For the text-containing cell, return its midpoint in [x, y] coordinate format. 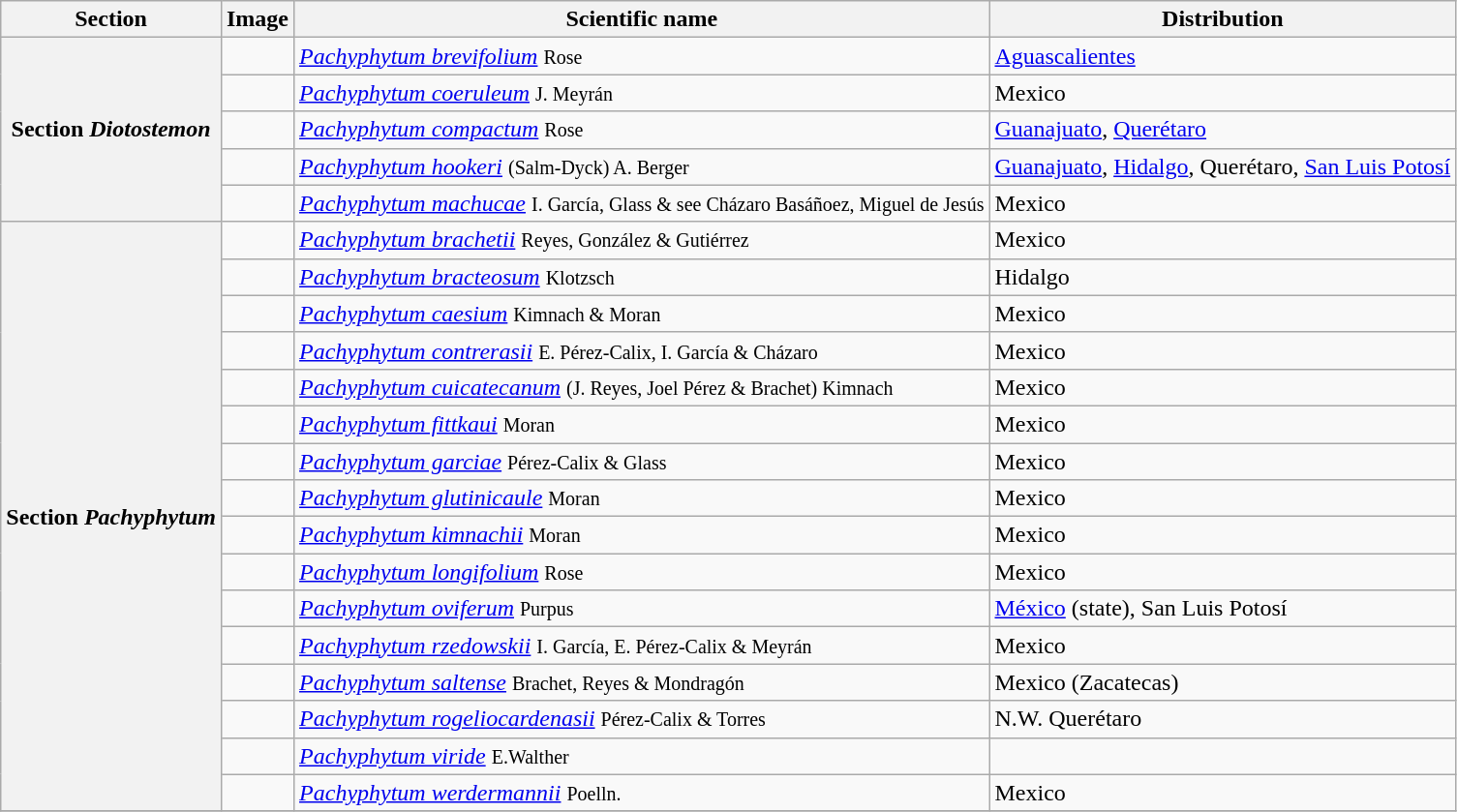
Section Pachyphytum [111, 517]
Pachyphytum brevifolium Rose [642, 56]
Guanajuato, Hidalgo, Querétaro, San Luis Potosí [1223, 166]
Pachyphytum garciae Pérez-Calix & Glass [642, 462]
Aguascalientes [1223, 56]
Pachyphytum saltense Brachet, Reyes & Mondragón [642, 682]
Pachyphytum bracteosum Klotzsch [642, 277]
Pachyphytum contrerasii E. Pérez-Calix, I. García & Cházaro [642, 350]
Pachyphytum machucae I. García, Glass & see Cházaro Basáñoez, Miguel de Jesús [642, 203]
Pachyphytum hookeri (Salm-Dyck) A. Berger [642, 166]
Section [111, 19]
Scientific name [642, 19]
México (state), San Luis Potosí [1223, 609]
Image [258, 19]
Pachyphytum rzedowskii I. García, E. Pérez-Calix & Meyrán [642, 646]
Pachyphytum compactum Rose [642, 130]
Pachyphytum oviferum Purpus [642, 609]
Pachyphytum fittkaui Moran [642, 424]
Hidalgo [1223, 277]
Pachyphytum glutinicaule Moran [642, 498]
Section Diotostemon [111, 130]
Pachyphytum rogeliocardenasii Pérez-Calix & Torres [642, 719]
Pachyphytum werdermannii Poelln. [642, 793]
Pachyphytum kimnachii Moran [642, 535]
Pachyphytum viride E.Walther [642, 756]
Guanajuato, Querétaro [1223, 130]
Pachyphytum longifolium Rose [642, 572]
Pachyphytum brachetii Reyes, González & Gutiérrez [642, 240]
Pachyphytum coeruleum J. Meyrán [642, 93]
Distribution [1223, 19]
Pachyphytum cuicatecanum (J. Reyes, Joel Pérez & Brachet) Kimnach [642, 387]
Pachyphytum caesium Kimnach & Moran [642, 314]
Mexico (Zacatecas) [1223, 682]
N.W. Querétaro [1223, 719]
